Provide the [X, Y] coordinate of the cell's center where the given text is located.  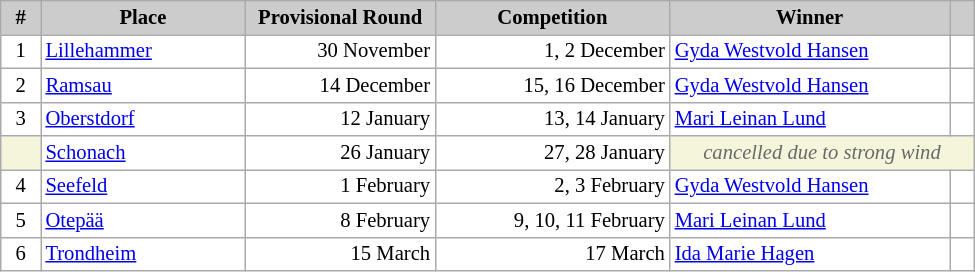
# [21, 17]
3 [21, 119]
1 February [340, 186]
Provisional Round [340, 17]
17 March [552, 254]
9, 10, 11 February [552, 220]
Ida Marie Hagen [810, 254]
4 [21, 186]
Ramsau [142, 85]
2, 3 February [552, 186]
30 November [340, 51]
12 January [340, 119]
15 March [340, 254]
Winner [810, 17]
Trondheim [142, 254]
Oberstdorf [142, 119]
2 [21, 85]
14 December [340, 85]
Place [142, 17]
Competition [552, 17]
Schonach [142, 153]
Otepää [142, 220]
8 February [340, 220]
1 [21, 51]
cancelled due to strong wind [822, 153]
6 [21, 254]
1, 2 December [552, 51]
27, 28 January [552, 153]
Seefeld [142, 186]
26 January [340, 153]
15, 16 December [552, 85]
5 [21, 220]
Lillehammer [142, 51]
13, 14 January [552, 119]
